Pinpoint the cell where the given text exists, returning its [X, Y] midpoint coordinate. 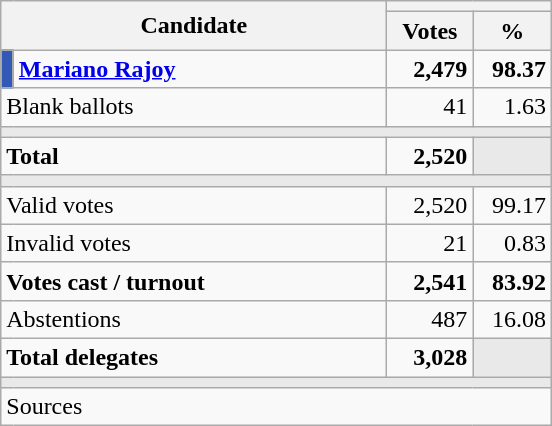
Candidate [194, 26]
Total delegates [194, 357]
99.17 [512, 205]
% [512, 31]
Invalid votes [194, 243]
Abstentions [194, 319]
16.08 [512, 319]
Votes cast / turnout [194, 281]
0.83 [512, 243]
Mariano Rajoy [200, 69]
2,541 [430, 281]
1.63 [512, 107]
2,479 [430, 69]
487 [430, 319]
Valid votes [194, 205]
21 [430, 243]
98.37 [512, 69]
Blank ballots [194, 107]
Sources [276, 407]
41 [430, 107]
Total [194, 156]
3,028 [430, 357]
83.92 [512, 281]
Votes [430, 31]
